Capture the cell that displays the provided text and extract its (X, Y) central coordinate. 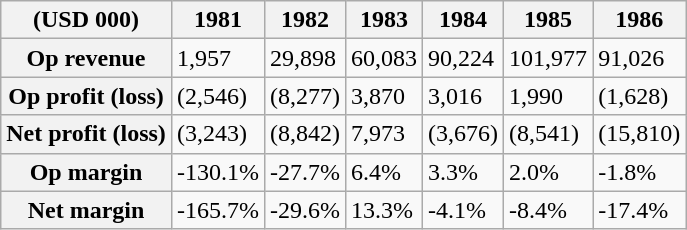
-8.4% (548, 210)
(3,243) (218, 134)
29,898 (304, 58)
3.3% (464, 172)
3,016 (464, 96)
(15,810) (640, 134)
(USD 000) (86, 20)
Net margin (86, 210)
101,977 (548, 58)
3,870 (384, 96)
1,957 (218, 58)
(8,842) (304, 134)
91,026 (640, 58)
1981 (218, 20)
-130.1% (218, 172)
60,083 (384, 58)
Net profit (loss) (86, 134)
7,973 (384, 134)
1982 (304, 20)
(2,546) (218, 96)
1984 (464, 20)
(8,277) (304, 96)
13.3% (384, 210)
Op profit (loss) (86, 96)
1,990 (548, 96)
6.4% (384, 172)
90,224 (464, 58)
-29.6% (304, 210)
Op revenue (86, 58)
-4.1% (464, 210)
(1,628) (640, 96)
Op margin (86, 172)
1983 (384, 20)
-17.4% (640, 210)
-1.8% (640, 172)
(3,676) (464, 134)
-165.7% (218, 210)
1986 (640, 20)
2.0% (548, 172)
-27.7% (304, 172)
1985 (548, 20)
(8,541) (548, 134)
